Identify which cell holds the provided text, then report its (X, Y) central coordinate. 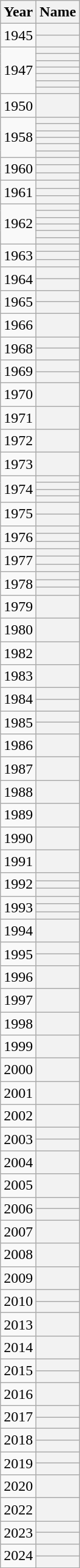
Name (58, 12)
1991 (18, 861)
2022 (18, 1510)
1965 (18, 302)
1983 (18, 676)
2001 (18, 1093)
1945 (18, 35)
1972 (18, 441)
2008 (18, 1255)
1950 (18, 105)
2006 (18, 1209)
1974 (18, 489)
1964 (18, 279)
1990 (18, 838)
1995 (18, 954)
1963 (18, 255)
1971 (18, 418)
1968 (18, 349)
1996 (18, 977)
1984 (18, 699)
1997 (18, 1000)
2014 (18, 1347)
2016 (18, 1393)
1992 (18, 884)
1999 (18, 1047)
2020 (18, 1486)
1979 (18, 606)
2017 (18, 1417)
1947 (18, 71)
1985 (18, 723)
2002 (18, 1116)
1969 (18, 372)
1976 (18, 537)
1988 (18, 792)
1960 (18, 169)
2013 (18, 1324)
2010 (18, 1301)
2024 (18, 1556)
1980 (18, 630)
2003 (18, 1139)
1994 (18, 931)
1975 (18, 514)
1970 (18, 395)
2019 (18, 1463)
2004 (18, 1162)
1986 (18, 746)
1998 (18, 1024)
1973 (18, 464)
1987 (18, 769)
Year (18, 12)
1993 (18, 907)
2015 (18, 1370)
1958 (18, 137)
2018 (18, 1440)
1962 (18, 224)
2009 (18, 1278)
2000 (18, 1070)
1982 (18, 653)
2005 (18, 1185)
1961 (18, 192)
1978 (18, 583)
1977 (18, 560)
2007 (18, 1232)
1966 (18, 325)
2023 (18, 1533)
1989 (18, 815)
